Detect which cell encompasses the target text, then output its (X, Y) center coordinate. 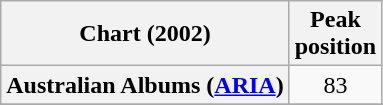
Peakposition (335, 34)
Chart (2002) (145, 34)
83 (335, 85)
Australian Albums (ARIA) (145, 85)
